Scan for the cell matching the given text and deliver its (x, y) coordinate at center. 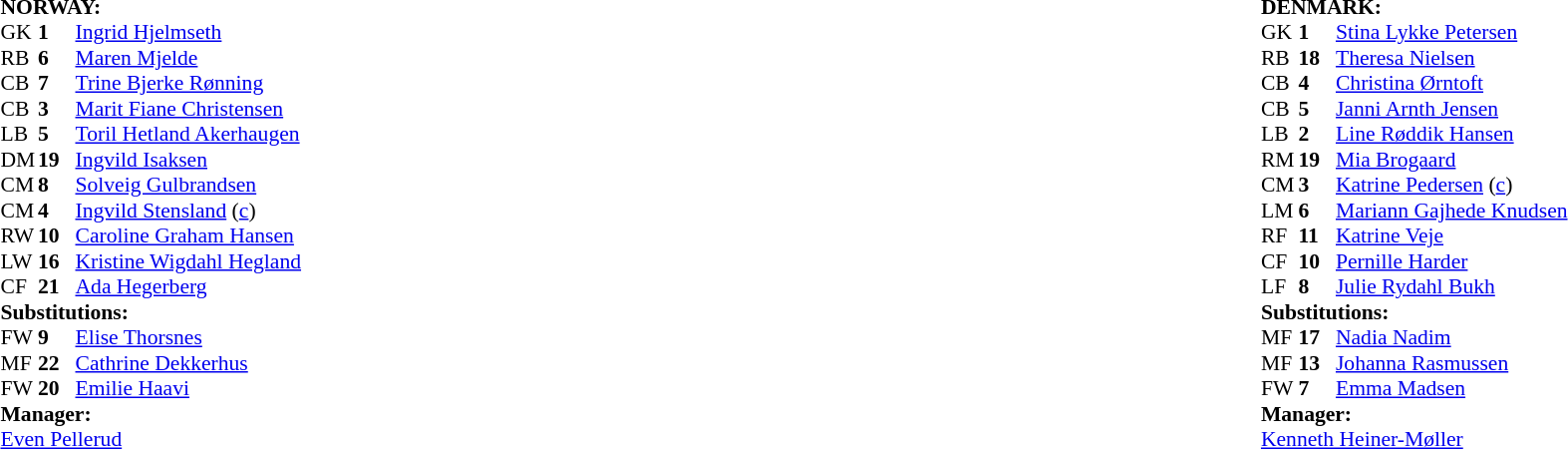
Trine Bjerke Rønning (189, 83)
Christina Ørntoft (1451, 83)
Ada Hegerberg (189, 286)
RM (1280, 160)
RW (19, 236)
Toril Hetland Akerhaugen (189, 135)
Johanna Rasmussen (1451, 363)
Elise Thorsnes (189, 338)
Julie Rydahl Bukh (1451, 286)
Emilie Haavi (189, 388)
Stina Lykke Petersen (1451, 33)
16 (57, 261)
Ingvild Stensland (c) (189, 211)
Kristine Wigdahl Hegland (189, 261)
Nadia Nadim (1451, 338)
Maren Mjelde (189, 58)
18 (1317, 58)
Janni Arnth Jensen (1451, 109)
20 (57, 388)
Caroline Graham Hansen (189, 236)
Pernille Harder (1451, 261)
11 (1317, 236)
13 (1317, 363)
22 (57, 363)
17 (1317, 338)
LF (1280, 286)
Line Røddik Hansen (1451, 135)
Katrine Pedersen (c) (1451, 185)
Katrine Veje (1451, 236)
LW (19, 261)
Mariann Gajhede Knudsen (1451, 211)
RF (1280, 236)
Solveig Gulbrandsen (189, 185)
LM (1280, 211)
Marit Fiane Christensen (189, 109)
21 (57, 286)
Ingvild Isaksen (189, 160)
Cathrine Dekkerhus (189, 363)
9 (57, 338)
DM (19, 160)
2 (1317, 135)
Emma Madsen (1451, 388)
Mia Brogaard (1451, 160)
Theresa Nielsen (1451, 58)
Ingrid Hjelmseth (189, 33)
